Determine the [x, y] coordinate at the center of the cell enclosing the given text.  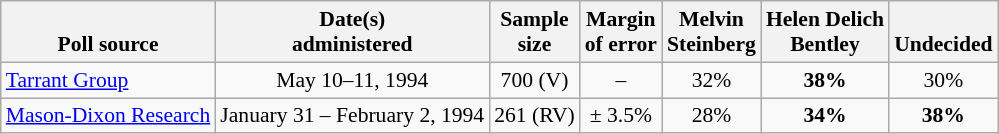
Helen DelichBentley [825, 32]
± 3.5% [621, 116]
Poll source [108, 32]
261 (RV) [534, 116]
Samplesize [534, 32]
January 31 – February 2, 1994 [352, 116]
May 10–11, 1994 [352, 80]
– [621, 80]
32% [712, 80]
Marginof error [621, 32]
Date(s)administered [352, 32]
28% [712, 116]
Tarrant Group [108, 80]
700 (V) [534, 80]
Mason-Dixon Research [108, 116]
30% [943, 80]
34% [825, 116]
Undecided [943, 32]
MelvinSteinberg [712, 32]
